Provide the (X, Y) coordinate of the cell's center where the given text is located.  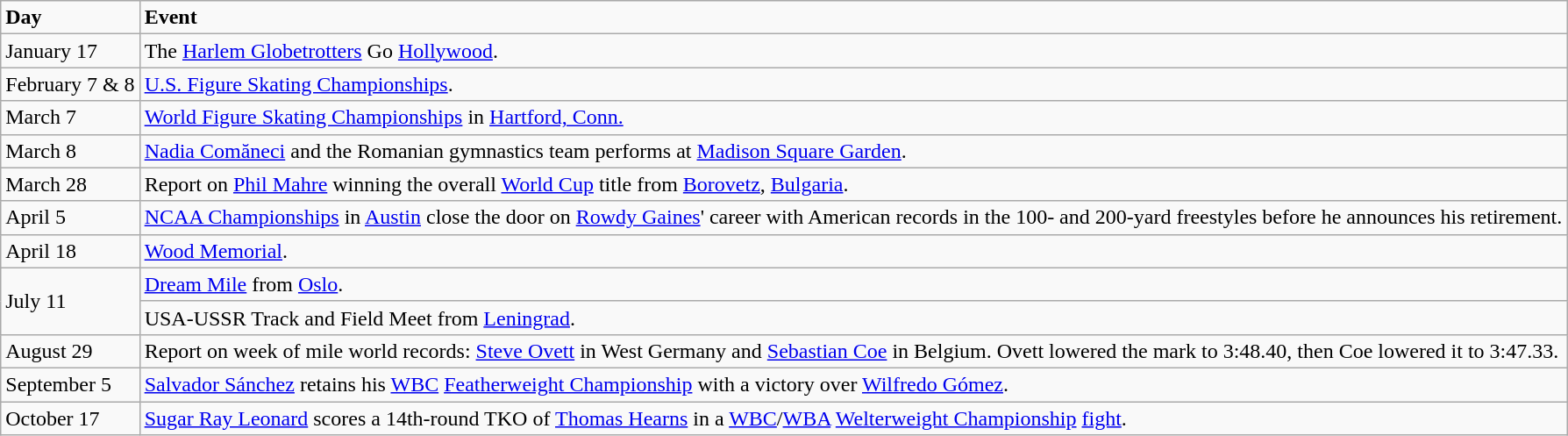
Salvador Sánchez retains his WBC Featherweight Championship with a victory over Wilfredo Gómez. (853, 384)
Sugar Ray Leonard scores a 14th-round TKO of Thomas Hearns in a WBC/WBA Welterweight Championship fight. (853, 418)
Event (853, 18)
Nadia Comăneci and the Romanian gymnastics team performs at Madison Square Garden. (853, 151)
July 11 (70, 301)
The Harlem Globetrotters Go Hollywood. (853, 51)
USA-USSR Track and Field Meet from Leningrad. (853, 318)
March 7 (70, 118)
April 5 (70, 218)
Dream Mile from Oslo. (853, 284)
Day (70, 18)
U.S. Figure Skating Championships. (853, 84)
October 17 (70, 418)
World Figure Skating Championships in Hartford, Conn. (853, 118)
September 5 (70, 384)
April 18 (70, 251)
January 17 (70, 51)
Report on Phil Mahre winning the overall World Cup title from Borovetz, Bulgaria. (853, 184)
March 28 (70, 184)
August 29 (70, 351)
February 7 & 8 (70, 84)
March 8 (70, 151)
Wood Memorial. (853, 251)
